From the cell containing the given text, extract its center point as [x, y] coordinate. 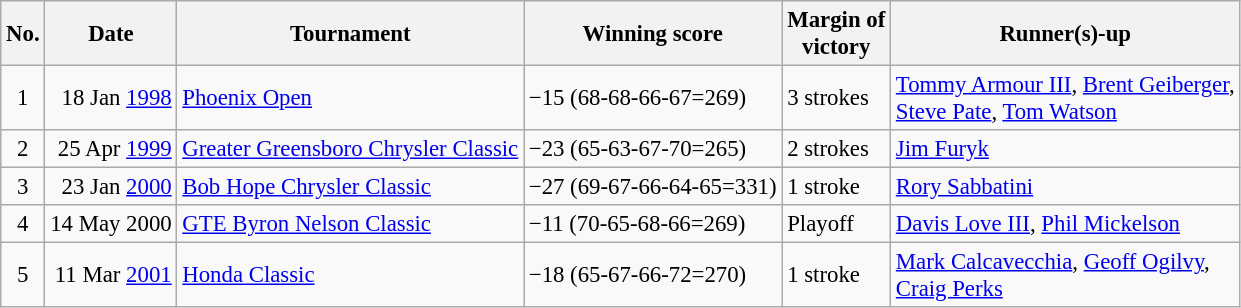
2 strokes [836, 149]
Winning score [653, 34]
23 Jan 2000 [111, 187]
Rory Sabbatini [1066, 187]
Tommy Armour III, Brent Geiberger, Steve Pate, Tom Watson [1066, 98]
No. [23, 34]
−11 (70-65-68-66=269) [653, 224]
Margin ofvictory [836, 34]
2 [23, 149]
Runner(s)-up [1066, 34]
−27 (69-67-66-64-65=331) [653, 187]
Mark Calcavecchia, Geoff Ogilvy, Craig Perks [1066, 276]
25 Apr 1999 [111, 149]
Jim Furyk [1066, 149]
14 May 2000 [111, 224]
11 Mar 2001 [111, 276]
Tournament [350, 34]
4 [23, 224]
3 [23, 187]
GTE Byron Nelson Classic [350, 224]
Date [111, 34]
Honda Classic [350, 276]
Bob Hope Chrysler Classic [350, 187]
−23 (65-63-67-70=265) [653, 149]
Phoenix Open [350, 98]
3 strokes [836, 98]
18 Jan 1998 [111, 98]
1 [23, 98]
Davis Love III, Phil Mickelson [1066, 224]
−15 (68-68-66-67=269) [653, 98]
5 [23, 276]
Greater Greensboro Chrysler Classic [350, 149]
−18 (65-67-66-72=270) [653, 276]
Playoff [836, 224]
